Find where the given text appears and provide that cell's center as (x, y) coordinate. 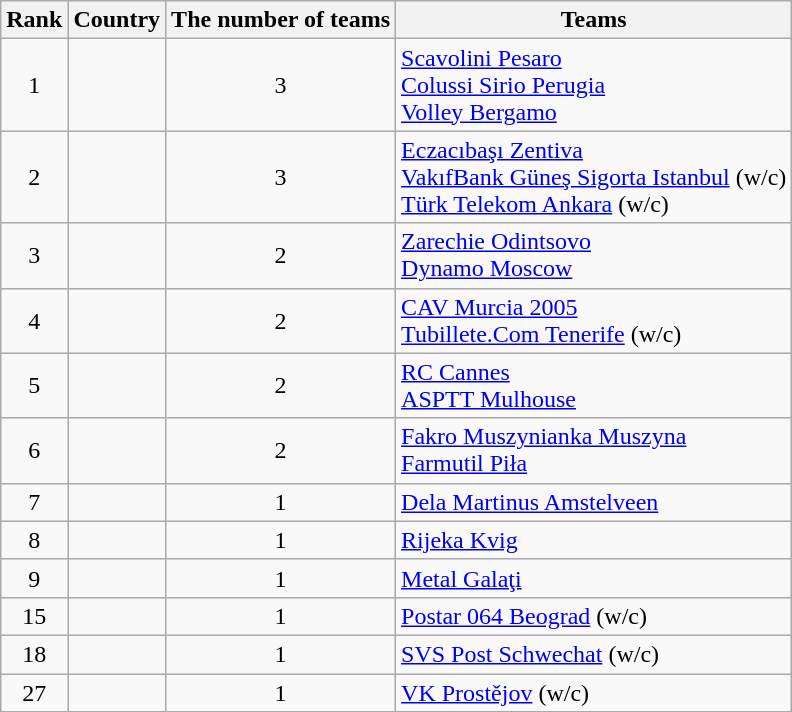
Scavolini Pesaro Colussi Sirio Perugia Volley Bergamo (594, 85)
5 (34, 386)
Teams (594, 20)
Metal Galaţi (594, 578)
18 (34, 654)
Eczacıbaşı Zentiva VakıfBank Güneş Sigorta Istanbul (w/c) Türk Telekom Ankara (w/c) (594, 177)
6 (34, 450)
Dela Martinus Amstelveen (594, 502)
27 (34, 693)
RC CannesASPTT Mulhouse (594, 386)
Rank (34, 20)
Rijeka Kvig (594, 540)
15 (34, 616)
Fakro Muszynianka MuszynaFarmutil Piła (594, 450)
9 (34, 578)
CAV Murcia 2005 Tubillete.Com Tenerife (w/c) (594, 320)
VK Prostějov (w/c) (594, 693)
8 (34, 540)
7 (34, 502)
Postar 064 Beograd (w/c) (594, 616)
Zarechie OdintsovoDynamo Moscow (594, 256)
SVS Post Schwechat (w/c) (594, 654)
The number of teams (281, 20)
Country (117, 20)
4 (34, 320)
